Provide the [X, Y] coordinate of the cell's center where the given text is located.  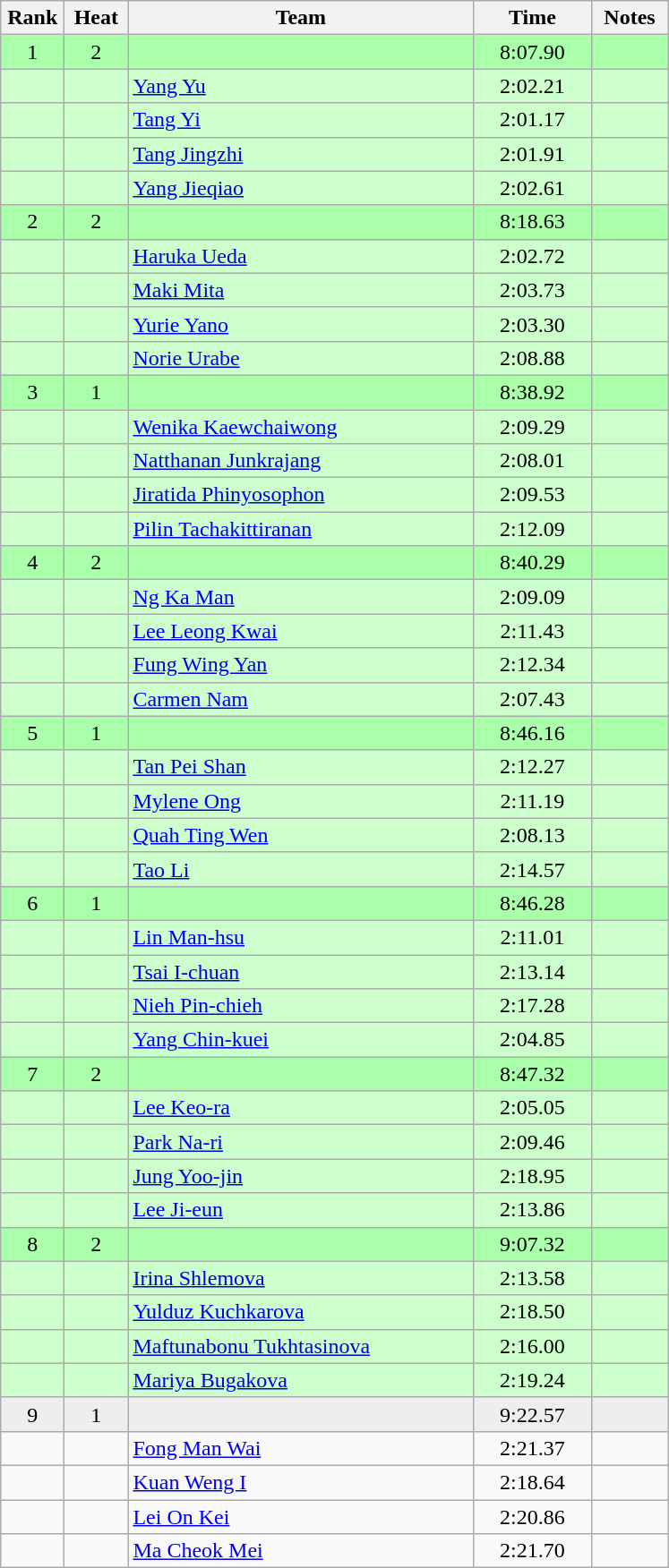
2:18.95 [532, 1176]
Ng Ka Man [301, 597]
2:18.50 [532, 1312]
8:46.16 [532, 733]
Jung Yoo-jin [301, 1176]
Pilin Tachakittiranan [301, 529]
2:14.57 [532, 869]
Tsai I-chuan [301, 971]
Mariya Bugakova [301, 1380]
2:08.01 [532, 461]
Lin Man-hsu [301, 937]
9 [32, 1414]
2:16.00 [532, 1346]
Jiratida Phinyosophon [301, 495]
Tao Li [301, 869]
Yang Yu [301, 86]
2:04.85 [532, 1040]
Rank [32, 18]
Yang Chin-kuei [301, 1040]
2:12.27 [532, 767]
4 [32, 563]
Lee Keo-ra [301, 1108]
2:21.70 [532, 1551]
8:40.29 [532, 563]
Carmen Nam [301, 699]
Fung Wing Yan [301, 665]
9:22.57 [532, 1414]
2:13.86 [532, 1210]
Lei On Kei [301, 1517]
6 [32, 903]
2:07.43 [532, 699]
Quah Ting Wen [301, 835]
Heat [97, 18]
2:21.37 [532, 1448]
2:11.01 [532, 937]
2:03.30 [532, 324]
2:05.05 [532, 1108]
2:13.58 [532, 1278]
Yurie Yano [301, 324]
Maki Mita [301, 290]
8:47.32 [532, 1074]
7 [32, 1074]
Park Na-ri [301, 1142]
Tang Jingzhi [301, 154]
2:13.14 [532, 971]
Mylene Ong [301, 801]
3 [32, 392]
2:19.24 [532, 1380]
2:08.88 [532, 358]
Time [532, 18]
8:46.28 [532, 903]
Lee Leong Kwai [301, 631]
Yulduz Kuchkarova [301, 1312]
Notes [630, 18]
Nieh Pin-chieh [301, 1006]
Tang Yi [301, 120]
8:38.92 [532, 392]
Tan Pei Shan [301, 767]
Yang Jieqiao [301, 188]
Natthanan Junkrajang [301, 461]
5 [32, 733]
Kuan Weng I [301, 1482]
Norie Urabe [301, 358]
Maftunabonu Tukhtasinova [301, 1346]
2:12.09 [532, 529]
2:09.53 [532, 495]
2:02.61 [532, 188]
2:09.29 [532, 427]
2:03.73 [532, 290]
Irina Shlemova [301, 1278]
9:07.32 [532, 1244]
Team [301, 18]
Haruka Ueda [301, 256]
2:20.86 [532, 1517]
Lee Ji-eun [301, 1210]
8:07.90 [532, 52]
2:09.46 [532, 1142]
Ma Cheok Mei [301, 1551]
8 [32, 1244]
2:02.21 [532, 86]
2:11.19 [532, 801]
2:17.28 [532, 1006]
2:09.09 [532, 597]
Wenika Kaewchaiwong [301, 427]
2:01.17 [532, 120]
Fong Man Wai [301, 1448]
8:18.63 [532, 222]
2:08.13 [532, 835]
2:02.72 [532, 256]
2:01.91 [532, 154]
2:12.34 [532, 665]
2:18.64 [532, 1482]
2:11.43 [532, 631]
